Provide the [x, y] coordinate of the cell's center where the given text is located.  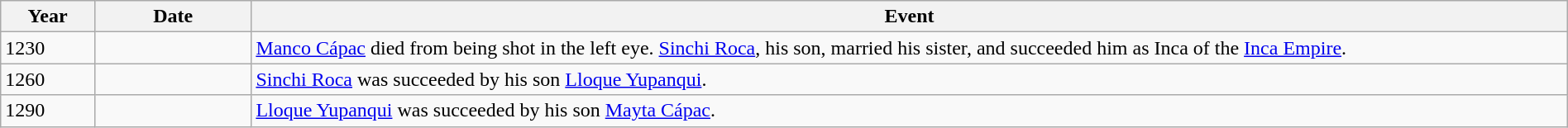
Manco Cápac died from being shot in the left eye. Sinchi Roca, his son, married his sister, and succeeded him as Inca of the Inca Empire. [910, 48]
1230 [48, 48]
1290 [48, 111]
1260 [48, 79]
Date [172, 17]
Sinchi Roca was succeeded by his son Lloque Yupanqui. [910, 79]
Event [910, 17]
Lloque Yupanqui was succeeded by his son Mayta Cápac. [910, 111]
Year [48, 17]
